Provide the (X, Y) coordinate of the cell's center where the given text is located.  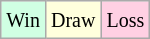
Win (24, 20)
Draw (72, 20)
Loss (126, 20)
